For the text-containing cell, return its midpoint in (x, y) coordinate format. 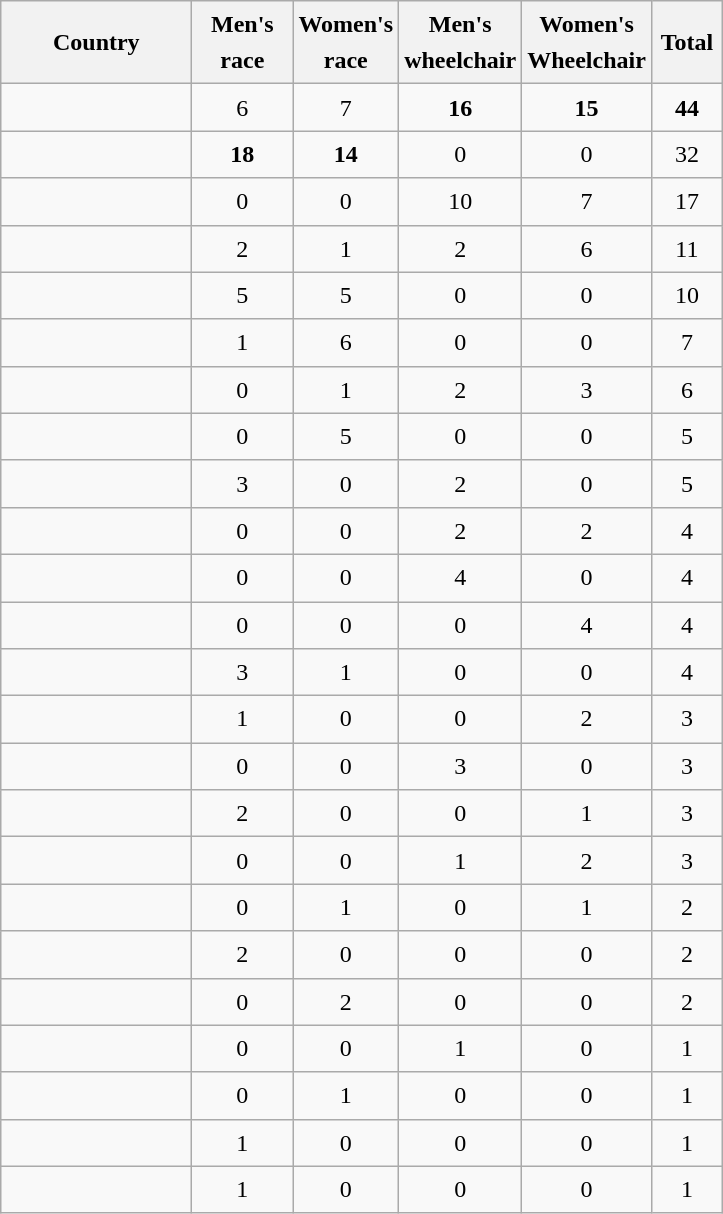
Women'srace (346, 42)
Men'swheelchair (460, 42)
17 (686, 202)
32 (686, 154)
Men'srace (242, 42)
14 (346, 154)
16 (460, 108)
15 (587, 108)
Total (686, 42)
18 (242, 154)
Country (96, 42)
44 (686, 108)
11 (686, 248)
Women'sWheelchair (587, 42)
